Determine the [X, Y] coordinate at the center of the cell enclosing the given text.  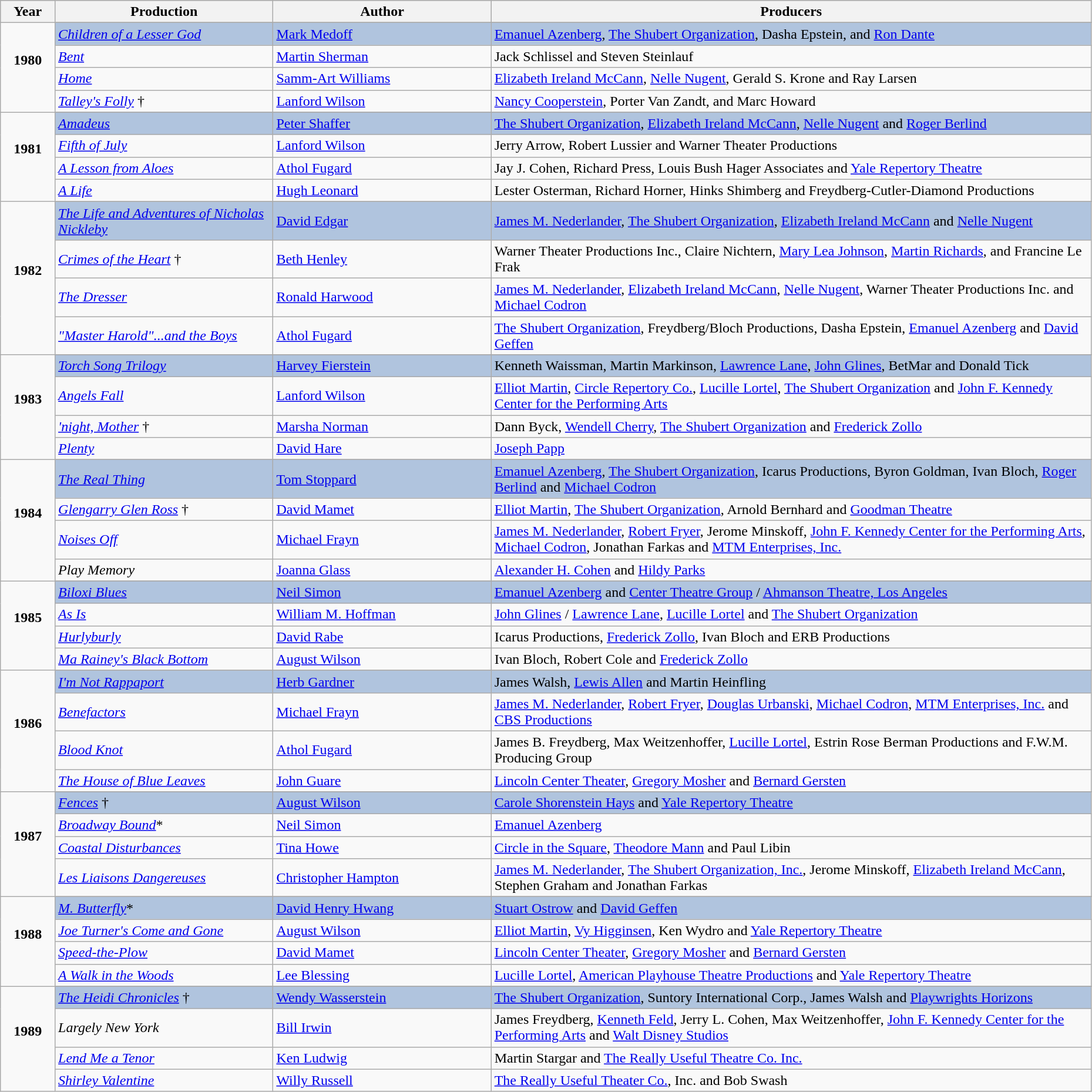
Ma Rainey's Black Bottom [164, 659]
Benefactors [164, 712]
The Heidi Chronicles † [164, 997]
1980 [28, 68]
Talley's Folly † [164, 101]
John Glines / Lawrence Lane, Lucille Lortel and The Shubert Organization [791, 614]
David Edgar [382, 221]
Joseph Papp [791, 449]
1985 [28, 626]
Hurlyburly [164, 637]
M. Butterfly* [164, 908]
Producers [791, 12]
The Real Thing [164, 479]
James Freydberg, Kenneth Feld, Jerry L. Cohen, Max Weitzenhoffer, John F. Kennedy Center for the Performing Arts and Walt Disney Studios [791, 1028]
Nancy Cooperstein, Porter Van Zandt, and Marc Howard [791, 101]
1984 [28, 520]
Fifth of July [164, 146]
A Lesson from Aloes [164, 168]
1982 [28, 278]
Lee Blessing [382, 975]
John Guare [382, 781]
Speed-the-Plow [164, 953]
1986 [28, 731]
Martin Sherman [382, 56]
Joe Turner's Come and Gone [164, 930]
Joanna Glass [382, 570]
Samm-Art Williams [382, 79]
Noises Off [164, 539]
Ivan Bloch, Robert Cole and Frederick Zollo [791, 659]
Year [28, 12]
Glengarry Glen Ross † [164, 509]
Bill Irwin [382, 1028]
Mark Medoff [382, 34]
The Shubert Organization, Suntory International Corp., James Walsh and Playwrights Horizons [791, 997]
Emanuel Azenberg, The Shubert Organization, Dasha Epstein, and Ron Dante [791, 34]
Peter Shaffer [382, 123]
Jay J. Cohen, Richard Press, Louis Bush Hager Associates and Yale Repertory Theatre [791, 168]
'night, Mother † [164, 426]
Wendy Wasserstein [382, 997]
Tina Howe [382, 848]
Herb Gardner [382, 681]
Home [164, 79]
The Shubert Organization, Freydberg/Bloch Productions, Dasha Epstein, Emanuel Azenberg and David Geffen [791, 335]
Stuart Ostrow and David Geffen [791, 908]
Emanuel Azenberg, The Shubert Organization, Icarus Productions, Byron Goldman, Ivan Bloch, Roger Berlind and Michael Codron [791, 479]
1987 [28, 845]
Beth Henley [382, 258]
Dann Byck, Wendell Cherry, The Shubert Organization and Frederick Zollo [791, 426]
Alexander H. Cohen and Hildy Parks [791, 570]
1981 [28, 157]
Elliot Martin, Circle Repertory Co., Lucille Lortel, The Shubert Organization and John F. Kennedy Center for the Performing Arts [791, 396]
Blood Knot [164, 750]
Amadeus [164, 123]
Jerry Arrow, Robert Lussier and Warner Theater Productions [791, 146]
Crimes of the Heart † [164, 258]
Production [164, 12]
Plenty [164, 449]
Hugh Leonard [382, 190]
David Rabe [382, 637]
Elliot Martin, Vy Higginsen, Ken Wydro and Yale Repertory Theatre [791, 930]
Broadway Bound* [164, 825]
1983 [28, 408]
Largely New York [164, 1028]
The Shubert Organization, Elizabeth Ireland McCann, Nelle Nugent and Roger Berlind [791, 123]
Circle in the Square, Theodore Mann and Paul Libin [791, 848]
The Life and Adventures of Nicholas Nickleby [164, 221]
Torch Song Trilogy [164, 366]
1989 [28, 1039]
As Is [164, 614]
Ronald Harwood [382, 297]
William M. Hoffman [382, 614]
Ken Ludwig [382, 1058]
The House of Blue Leaves [164, 781]
1988 [28, 942]
Christopher Hampton [382, 878]
Elliot Martin, The Shubert Organization, Arnold Bernhard and Goodman Theatre [791, 509]
Lucille Lortel, American Playhouse Theatre Productions and Yale Repertory Theatre [791, 975]
Emanuel Azenberg and Center Theatre Group / Ahmanson Theatre, Los Angeles [791, 592]
The Dresser [164, 297]
"Master Harold"...and the Boys [164, 335]
James B. Freydberg, Max Weitzenhoffer, Lucille Lortel, Estrin Rose Berman Productions and F.W.M. Producing Group [791, 750]
Icarus Productions, Frederick Zollo, Ivan Bloch and ERB Productions [791, 637]
Bent [164, 56]
Tom Stoppard [382, 479]
James Walsh, Lewis Allen and Martin Heinfling [791, 681]
Willy Russell [382, 1080]
Emanuel Azenberg [791, 825]
Harvey Fierstein [382, 366]
James M. Nederlander, The Shubert Organization, Inc., Jerome Minskoff, Elizabeth Ireland McCann, Stephen Graham and Jonathan Farkas [791, 878]
James M. Nederlander, Robert Fryer, Douglas Urbanski, Michael Codron, MTM Enterprises, Inc. and CBS Productions [791, 712]
I'm Not Rappaport [164, 681]
Author [382, 12]
David Hare [382, 449]
Angels Fall [164, 396]
Martin Stargar and The Really Useful Theatre Co. Inc. [791, 1058]
Warner Theater Productions Inc., Claire Nichtern, Mary Lea Johnson, Martin Richards, and Francine Le Frak [791, 258]
Kenneth Waissman, Martin Markinson, Lawrence Lane, John Glines, BetMar and Donald Tick [791, 366]
Lester Osterman, Richard Horner, Hinks Shimberg and Freydberg-Cutler-Diamond Productions [791, 190]
Shirley Valentine [164, 1080]
The Really Useful Theater Co., Inc. and Bob Swash [791, 1080]
Play Memory [164, 570]
A Walk in the Woods [164, 975]
Carole Shorenstein Hays and Yale Repertory Theatre [791, 803]
Children of a Lesser God [164, 34]
Marsha Norman [382, 426]
A Life [164, 190]
James M. Nederlander, The Shubert Organization, Elizabeth Ireland McCann and Nelle Nugent [791, 221]
Biloxi Blues [164, 592]
Les Liaisons Dangereuses [164, 878]
Fences † [164, 803]
Lend Me a Tenor [164, 1058]
Elizabeth Ireland McCann, Nelle Nugent, Gerald S. Krone and Ray Larsen [791, 79]
Jack Schlissel and Steven Steinlauf [791, 56]
David Henry Hwang [382, 908]
Coastal Disturbances [164, 848]
James M. Nederlander, Elizabeth Ireland McCann, Nelle Nugent, Warner Theater Productions Inc. and Michael Codron [791, 297]
